Detect which cell encompasses the target text, then output its (x, y) center coordinate. 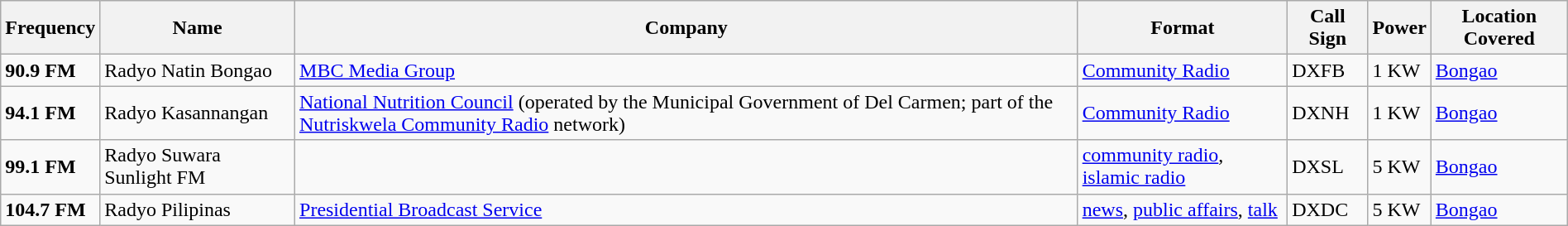
Company (686, 28)
Name (198, 28)
Radyo Natin Bongao (198, 70)
94.1 FM (50, 113)
DXSL (1328, 167)
Radyo Kasannangan (198, 113)
Radyo Pilipinas (198, 209)
Frequency (50, 28)
Location Covered (1499, 28)
MBC Media Group (686, 70)
news, public affairs, talk (1183, 209)
Radyo Suwara Sunlight FM (198, 167)
104.7 FM (50, 209)
Power (1399, 28)
Format (1183, 28)
90.9 FM (50, 70)
DXNH (1328, 113)
99.1 FM (50, 167)
Call Sign (1328, 28)
community radio, islamic radio (1183, 167)
DXFB (1328, 70)
Presidential Broadcast Service (686, 209)
DXDC (1328, 209)
National Nutrition Council (operated by the Municipal Government of Del Carmen; part of the Nutriskwela Community Radio network) (686, 113)
